Find where the given text appears and provide that cell's center as (X, Y) coordinate. 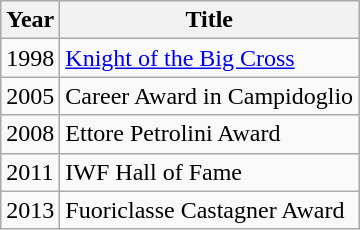
Year (30, 20)
2005 (30, 96)
Fuoriclasse Castagner Award (210, 210)
Ettore Petrolini Award (210, 134)
Knight of the Big Cross (210, 58)
2013 (30, 210)
2008 (30, 134)
Career Award in Campidoglio (210, 96)
IWF Hall of Fame (210, 172)
1998 (30, 58)
2011 (30, 172)
Title (210, 20)
